Scan for the cell matching the given text and deliver its (X, Y) coordinate at center. 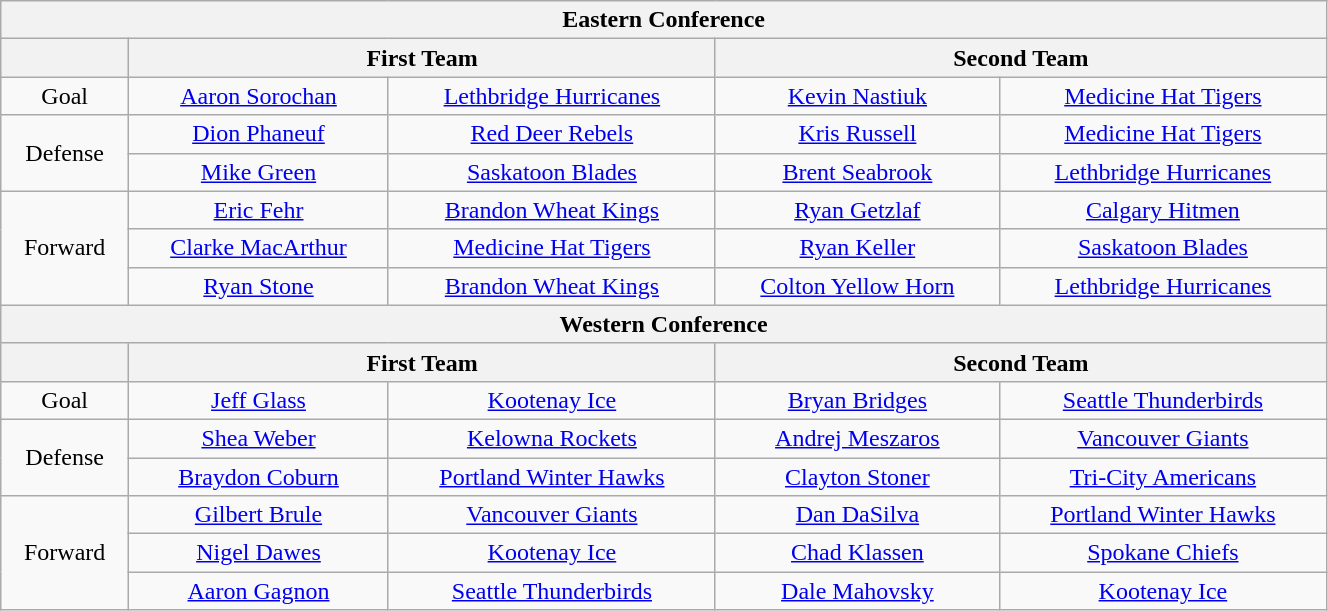
Braydon Coburn (259, 477)
Ryan Stone (259, 286)
Tri-City Americans (1162, 477)
Western Conference (664, 324)
Aaron Sorochan (259, 96)
Kris Russell (857, 134)
Bryan Bridges (857, 400)
Andrej Meszaros (857, 438)
Calgary Hitmen (1162, 210)
Chad Klassen (857, 553)
Jeff Glass (259, 400)
Eastern Conference (664, 20)
Kelowna Rockets (552, 438)
Clayton Stoner (857, 477)
Dale Mahovsky (857, 591)
Shea Weber (259, 438)
Gilbert Brule (259, 515)
Kevin Nastiuk (857, 96)
Dion Phaneuf (259, 134)
Dan DaSilva (857, 515)
Brent Seabrook (857, 172)
Ryan Keller (857, 248)
Nigel Dawes (259, 553)
Spokane Chiefs (1162, 553)
Aaron Gagnon (259, 591)
Colton Yellow Horn (857, 286)
Ryan Getzlaf (857, 210)
Mike Green (259, 172)
Clarke MacArthur (259, 248)
Eric Fehr (259, 210)
Red Deer Rebels (552, 134)
